Detect which cell encompasses the target text, then output its (X, Y) center coordinate. 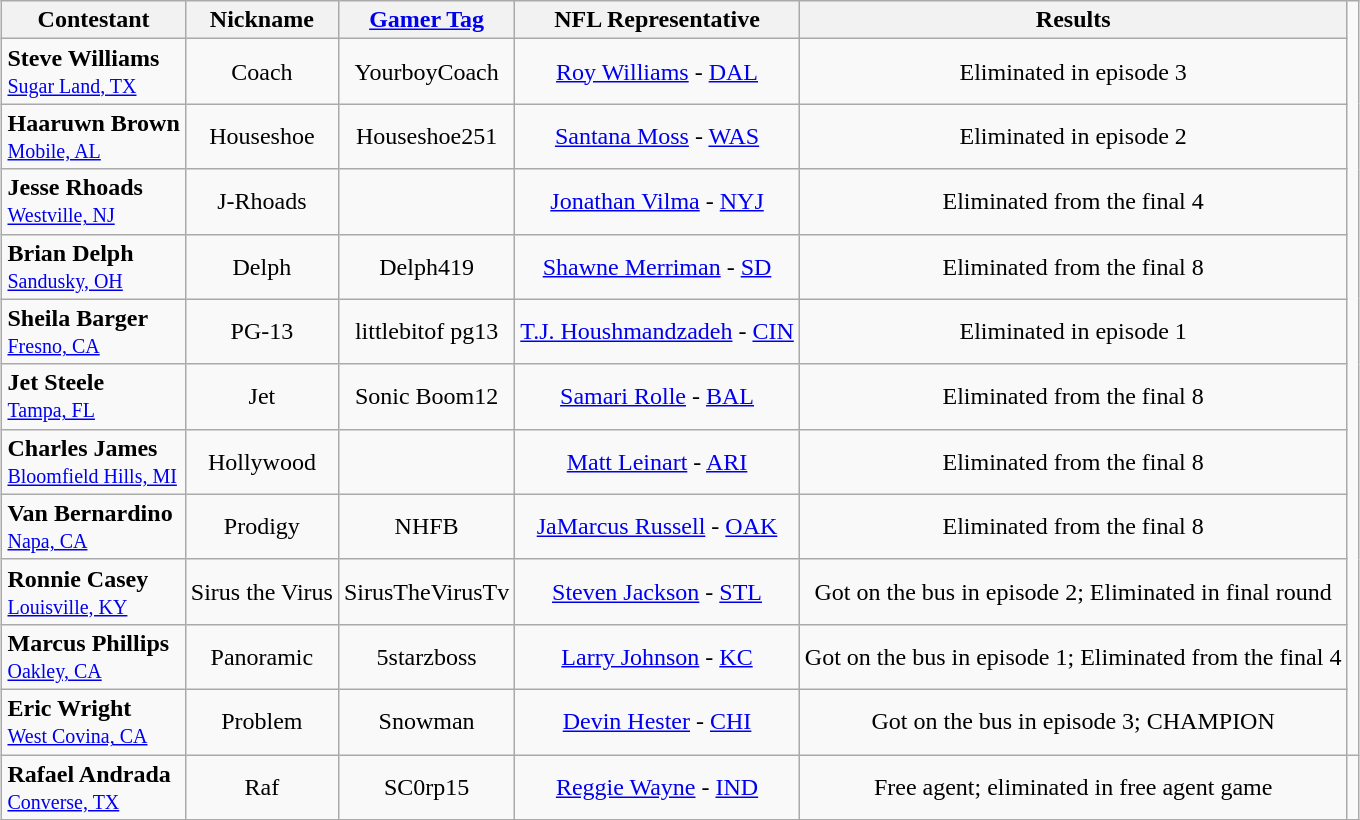
Rafael AndradaConverse, TX (94, 786)
Brian DelphSandusky, OH (94, 266)
NHFB (426, 526)
Delph419 (426, 266)
Free agent; eliminated in free agent game (1073, 786)
SC0rp15 (426, 786)
Nickname (262, 20)
Samari Rolle - BAL (658, 396)
littlebitof pg13 (426, 332)
Van BernardinoNapa, CA (94, 526)
Roy Williams - DAL (658, 72)
J-Rhoads (262, 202)
Larry Johnson - KC (658, 656)
Eliminated in episode 2 (1073, 136)
Coach (262, 72)
Delph (262, 266)
YourboyCoach (426, 72)
Sheila BargerFresno, CA (94, 332)
Eliminated in episode 3 (1073, 72)
Eliminated in episode 1 (1073, 332)
Jet SteeleTampa, FL (94, 396)
Matt Leinart - ARI (658, 462)
Eliminated from the final 4 (1073, 202)
Results (1073, 20)
NFL Representative (658, 20)
Haaruwn BrownMobile, AL (94, 136)
Got on the bus in episode 3; CHAMPION (1073, 722)
Eric WrightWest Covina, CA (94, 722)
Shawne Merriman - SD (658, 266)
Got on the bus in episode 2; Eliminated in final round (1073, 592)
Contestant (94, 20)
Jesse RhoadsWestville, NJ (94, 202)
Charles JamesBloomfield Hills, MI (94, 462)
Panoramic (262, 656)
Prodigy (262, 526)
JaMarcus Russell - OAK (658, 526)
Reggie Wayne - IND (658, 786)
Got on the bus in episode 1; Eliminated from the final 4 (1073, 656)
Sirus the Virus (262, 592)
Problem (262, 722)
SirusTheVirusTv (426, 592)
PG-13 (262, 332)
Marcus PhillipsOakley, CA (94, 656)
Houseshoe (262, 136)
Hollywood (262, 462)
Steve WilliamsSugar Land, TX (94, 72)
Gamer Tag (426, 20)
Sonic Boom12 (426, 396)
Santana Moss - WAS (658, 136)
Houseshoe251 (426, 136)
Jonathan Vilma - NYJ (658, 202)
Snowman (426, 722)
Jet (262, 396)
Ronnie CaseyLouisville, KY (94, 592)
Raf (262, 786)
Devin Hester - CHI (658, 722)
Steven Jackson - STL (658, 592)
T.J. Houshmandzadeh - CIN (658, 332)
5starzboss (426, 656)
